Determine the [X, Y] coordinate at the center of the cell enclosing the given text.  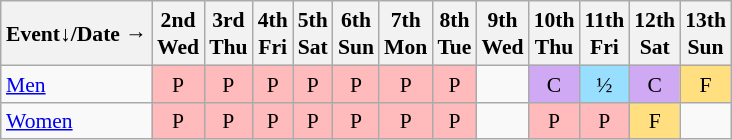
Event↓/Date → [76, 33]
10thThu [554, 33]
4thFri [273, 33]
5thSat [313, 33]
Men [76, 84]
7thMon [406, 33]
Women [76, 120]
6thSun [356, 33]
½ [605, 84]
8thTue [454, 33]
13thSun [706, 33]
12thSat [654, 33]
11thFri [605, 33]
9thWed [502, 33]
3rdThu [228, 33]
2ndWed [178, 33]
